Capture the cell that displays the provided text and extract its [X, Y] central coordinate. 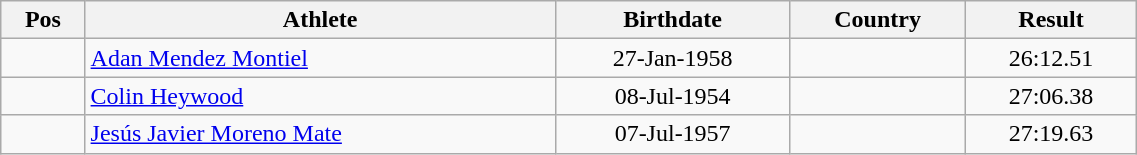
Country [878, 20]
Adan Mendez Montiel [320, 58]
Result [1051, 20]
Jesús Javier Moreno Mate [320, 134]
27-Jan-1958 [672, 58]
07-Jul-1957 [672, 134]
27:19.63 [1051, 134]
27:06.38 [1051, 96]
Athlete [320, 20]
08-Jul-1954 [672, 96]
26:12.51 [1051, 58]
Colin Heywood [320, 96]
Pos [43, 20]
Birthdate [672, 20]
